Return the (X, Y) coordinate for the center point of the cell that contains the specified text.  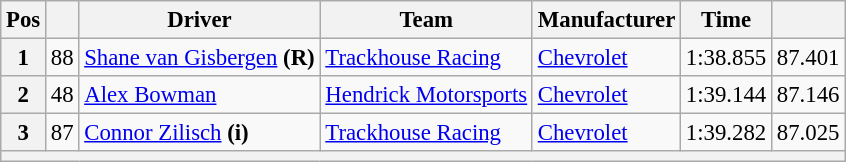
48 (62, 95)
87.146 (808, 95)
Shane van Gisbergen (R) (200, 58)
1:39.144 (726, 95)
3 (24, 133)
Driver (200, 20)
87.025 (808, 133)
88 (62, 58)
87 (62, 133)
Connor Zilisch (i) (200, 133)
Team (426, 20)
1:38.855 (726, 58)
Manufacturer (606, 20)
Time (726, 20)
1:39.282 (726, 133)
Pos (24, 20)
Alex Bowman (200, 95)
2 (24, 95)
1 (24, 58)
Hendrick Motorsports (426, 95)
87.401 (808, 58)
